Return [x, y] of the center of cell containing provided text 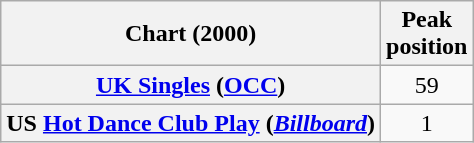
UK Singles (OCC) [191, 85]
1 [427, 123]
US Hot Dance Club Play (Billboard) [191, 123]
59 [427, 85]
Peakposition [427, 34]
Chart (2000) [191, 34]
